Return the [X, Y] coordinate for the center point of the cell that contains the specified text.  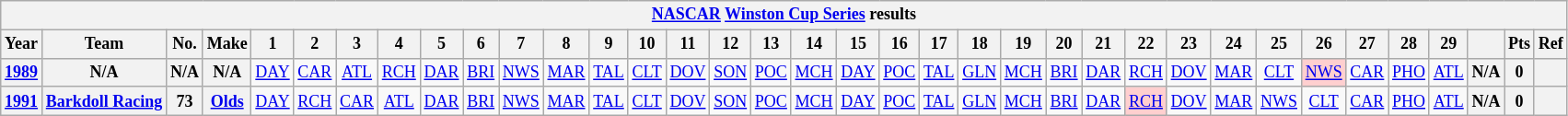
Pts [1519, 44]
7 [521, 44]
24 [1234, 44]
13 [771, 44]
27 [1367, 44]
11 [688, 44]
14 [814, 44]
28 [1409, 44]
2 [315, 44]
29 [1448, 44]
15 [858, 44]
5 [442, 44]
21 [1103, 44]
25 [1280, 44]
3 [357, 44]
Year [22, 44]
1989 [22, 72]
NASCAR Winston Cup Series results [784, 15]
12 [731, 44]
4 [399, 44]
18 [980, 44]
Team [103, 44]
6 [481, 44]
17 [939, 44]
Olds [226, 101]
20 [1064, 44]
73 [185, 101]
1991 [22, 101]
19 [1023, 44]
9 [609, 44]
Ref [1551, 44]
23 [1189, 44]
16 [900, 44]
22 [1146, 44]
Barkdoll Racing [103, 101]
26 [1324, 44]
Make [226, 44]
1 [273, 44]
8 [566, 44]
No. [185, 44]
10 [646, 44]
